Detect which cell encompasses the target text, then output its (x, y) center coordinate. 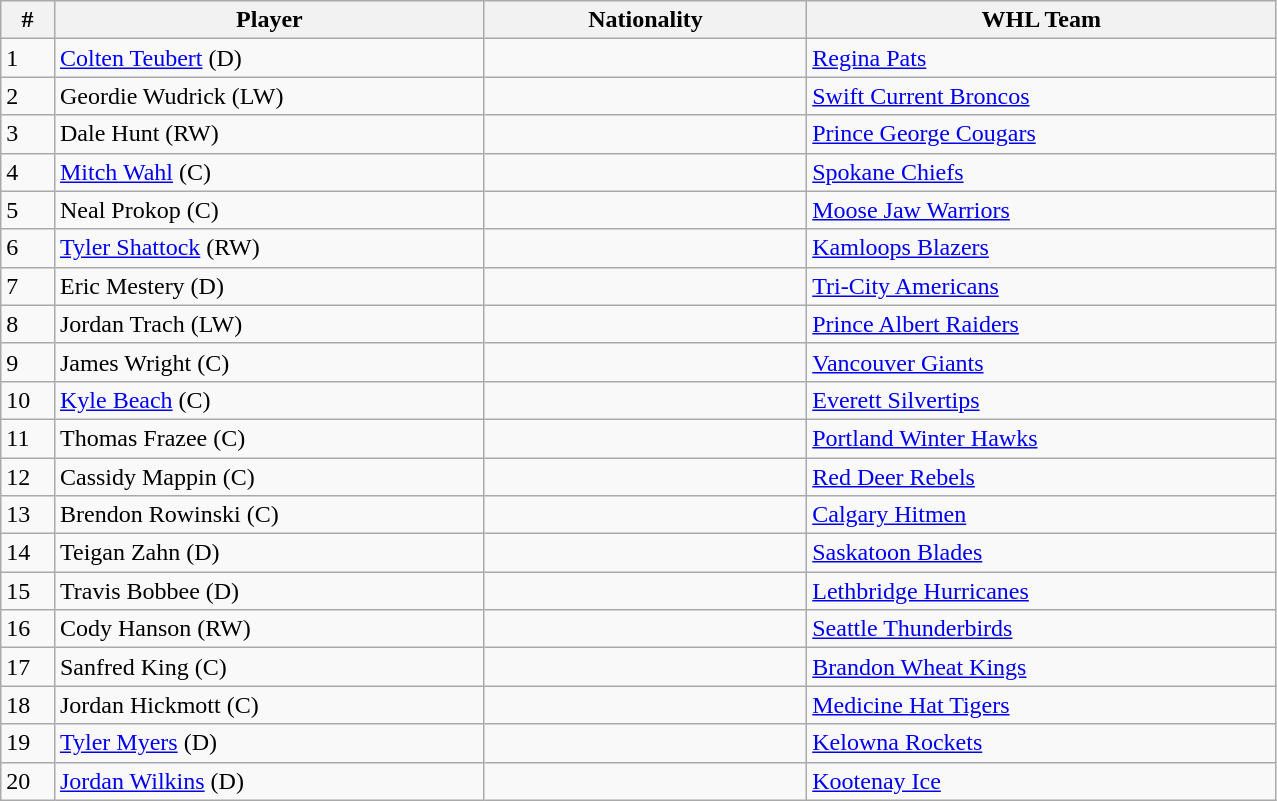
Thomas Frazee (C) (269, 438)
Geordie Wudrick (LW) (269, 96)
18 (28, 705)
Prince George Cougars (1042, 134)
Jordan Hickmott (C) (269, 705)
Player (269, 20)
Regina Pats (1042, 58)
Mitch Wahl (C) (269, 172)
Calgary Hitmen (1042, 515)
Saskatoon Blades (1042, 553)
Nationality (645, 20)
Moose Jaw Warriors (1042, 210)
9 (28, 362)
Travis Bobbee (D) (269, 591)
Tri-City Americans (1042, 286)
Sanfred King (C) (269, 667)
5 (28, 210)
Teigan Zahn (D) (269, 553)
Kelowna Rockets (1042, 743)
6 (28, 248)
Prince Albert Raiders (1042, 324)
Neal Prokop (C) (269, 210)
20 (28, 781)
Everett Silvertips (1042, 400)
James Wright (C) (269, 362)
Kyle Beach (C) (269, 400)
15 (28, 591)
WHL Team (1042, 20)
8 (28, 324)
# (28, 20)
14 (28, 553)
Seattle Thunderbirds (1042, 629)
12 (28, 477)
Jordan Wilkins (D) (269, 781)
Vancouver Giants (1042, 362)
10 (28, 400)
17 (28, 667)
Dale Hunt (RW) (269, 134)
Colten Teubert (D) (269, 58)
Lethbridge Hurricanes (1042, 591)
Cassidy Mappin (C) (269, 477)
Eric Mestery (D) (269, 286)
Brendon Rowinski (C) (269, 515)
Spokane Chiefs (1042, 172)
Red Deer Rebels (1042, 477)
Swift Current Broncos (1042, 96)
11 (28, 438)
4 (28, 172)
19 (28, 743)
Cody Hanson (RW) (269, 629)
Brandon Wheat Kings (1042, 667)
Medicine Hat Tigers (1042, 705)
13 (28, 515)
3 (28, 134)
Tyler Shattock (RW) (269, 248)
16 (28, 629)
Kamloops Blazers (1042, 248)
Portland Winter Hawks (1042, 438)
Kootenay Ice (1042, 781)
Jordan Trach (LW) (269, 324)
7 (28, 286)
2 (28, 96)
1 (28, 58)
Tyler Myers (D) (269, 743)
